Capture the cell that displays the provided text and extract its (X, Y) central coordinate. 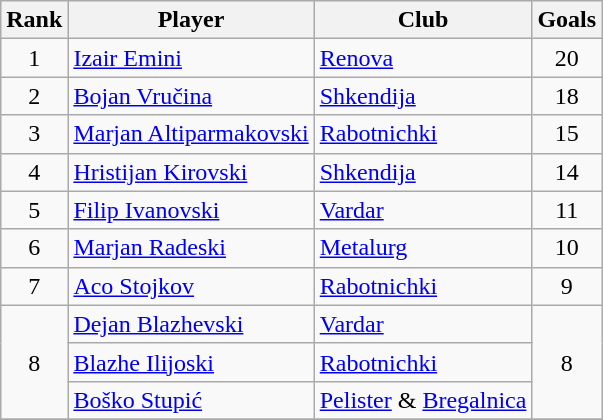
Hristijan Kirovski (191, 172)
Goals (567, 20)
Aco Stojkov (191, 286)
Metalurg (423, 248)
Bojan Vručina (191, 96)
15 (567, 134)
4 (34, 172)
Blazhe Ilijoski (191, 362)
18 (567, 96)
9 (567, 286)
Filip Ivanovski (191, 210)
6 (34, 248)
Izair Emini (191, 58)
11 (567, 210)
3 (34, 134)
5 (34, 210)
Marjan Radeski (191, 248)
2 (34, 96)
10 (567, 248)
Club (423, 20)
Renova (423, 58)
1 (34, 58)
Marjan Altiparmakovski (191, 134)
Player (191, 20)
Rank (34, 20)
Pelister & Bregalnica (423, 400)
Boško Stupić (191, 400)
20 (567, 58)
14 (567, 172)
7 (34, 286)
Dejan Blazhevski (191, 324)
